For the text-containing cell, return its midpoint in (X, Y) coordinate format. 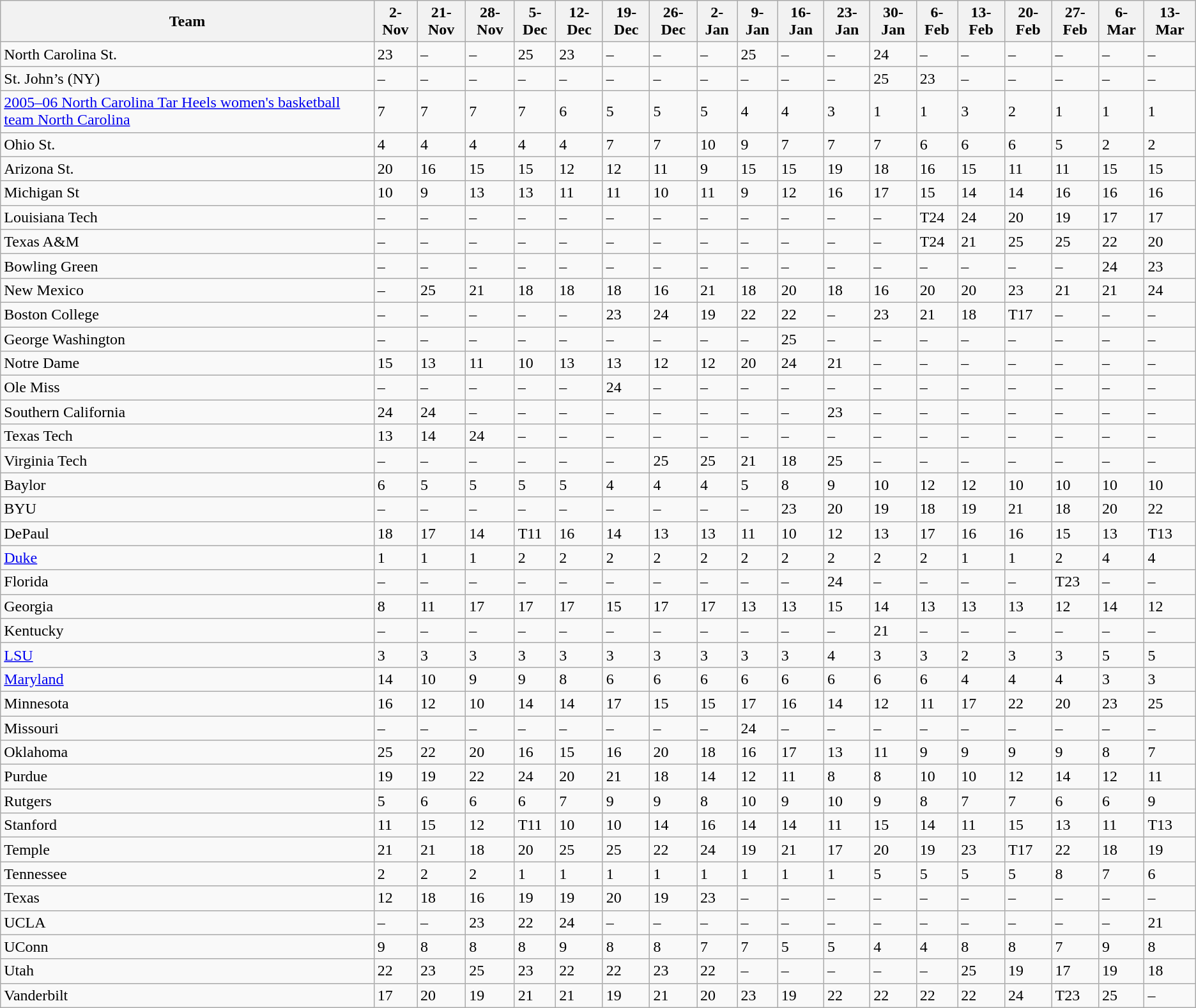
New Mexico (187, 290)
Texas Tech (187, 436)
DePaul (187, 533)
Missouri (187, 728)
Ole Miss (187, 388)
26-Dec (673, 22)
Stanford (187, 825)
Rutgers (187, 801)
UCLA (187, 922)
12-Dec (579, 22)
Duke (187, 558)
2005–06 North Carolina Tar Heels women's basketball team North Carolina (187, 111)
19-Dec (626, 22)
Michigan St (187, 193)
North Carolina St. (187, 54)
Oklahoma (187, 752)
21-Nov (441, 22)
Temple (187, 850)
Boston College (187, 314)
Team (187, 22)
9-Jan (758, 22)
Arizona St. (187, 169)
Notre Dame (187, 363)
LSU (187, 655)
Kentucky (187, 630)
Bowling Green (187, 266)
16-Jan (801, 22)
20-Feb (1028, 22)
28-Nov (490, 22)
2-Jan (717, 22)
Florida (187, 582)
Southern California (187, 412)
Minnesota (187, 703)
Texas A&M (187, 241)
Louisiana Tech (187, 217)
23-Jan (847, 22)
27-Feb (1075, 22)
Texas (187, 898)
6-Feb (937, 22)
Georgia (187, 606)
Ohio St. (187, 144)
Baylor (187, 485)
Tennessee (187, 874)
2-Nov (395, 22)
6-Mar (1122, 22)
Utah (187, 971)
Virginia Tech (187, 461)
Maryland (187, 679)
Vanderbilt (187, 995)
13-Mar (1170, 22)
30-Jan (893, 22)
Purdue (187, 777)
13-Feb (981, 22)
George Washington (187, 339)
5-Dec (535, 22)
St. John’s (NY) (187, 79)
BYU (187, 509)
UConn (187, 947)
